Provide the [x, y] coordinate of the cell's center where the given text is located.  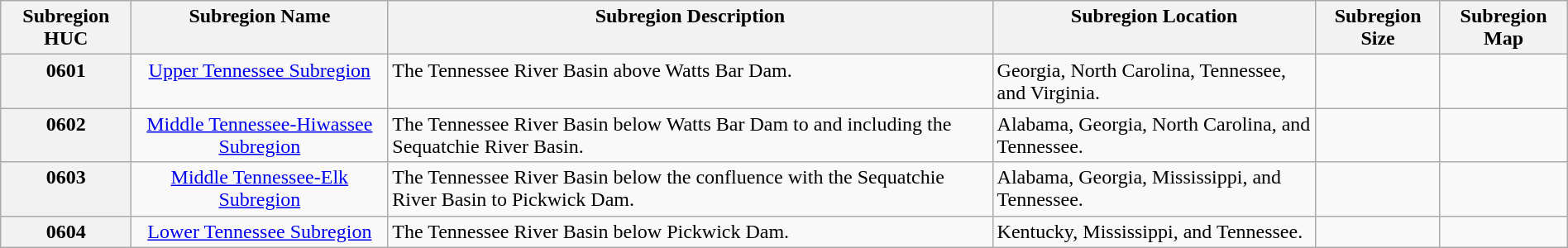
Middle Tennessee-Hiwassee Subregion [260, 136]
Subregion Size [1378, 28]
Subregion Location [1154, 28]
0604 [66, 231]
Kentucky, Mississippi, and Tennessee. [1154, 231]
Middle Tennessee-Elk Subregion [260, 188]
Upper Tennessee Subregion [260, 81]
Subregion Name [260, 28]
Subregion Description [690, 28]
0601 [66, 81]
The Tennessee River Basin above Watts Bar Dam. [690, 81]
Subregion HUC [66, 28]
The Tennessee River Basin below Pickwick Dam. [690, 231]
The Tennessee River Basin below the confluence with the Sequatchie River Basin to Pickwick Dam. [690, 188]
Alabama, Georgia, Mississippi, and Tennessee. [1154, 188]
Subregion Map [1503, 28]
Alabama, Georgia, North Carolina, and Tennessee. [1154, 136]
The Tennessee River Basin below Watts Bar Dam to and including the Sequatchie River Basin. [690, 136]
Lower Tennessee Subregion [260, 231]
0602 [66, 136]
Georgia, North Carolina, Tennessee, and Virginia. [1154, 81]
0603 [66, 188]
